Return [X, Y] of the center of cell containing provided text 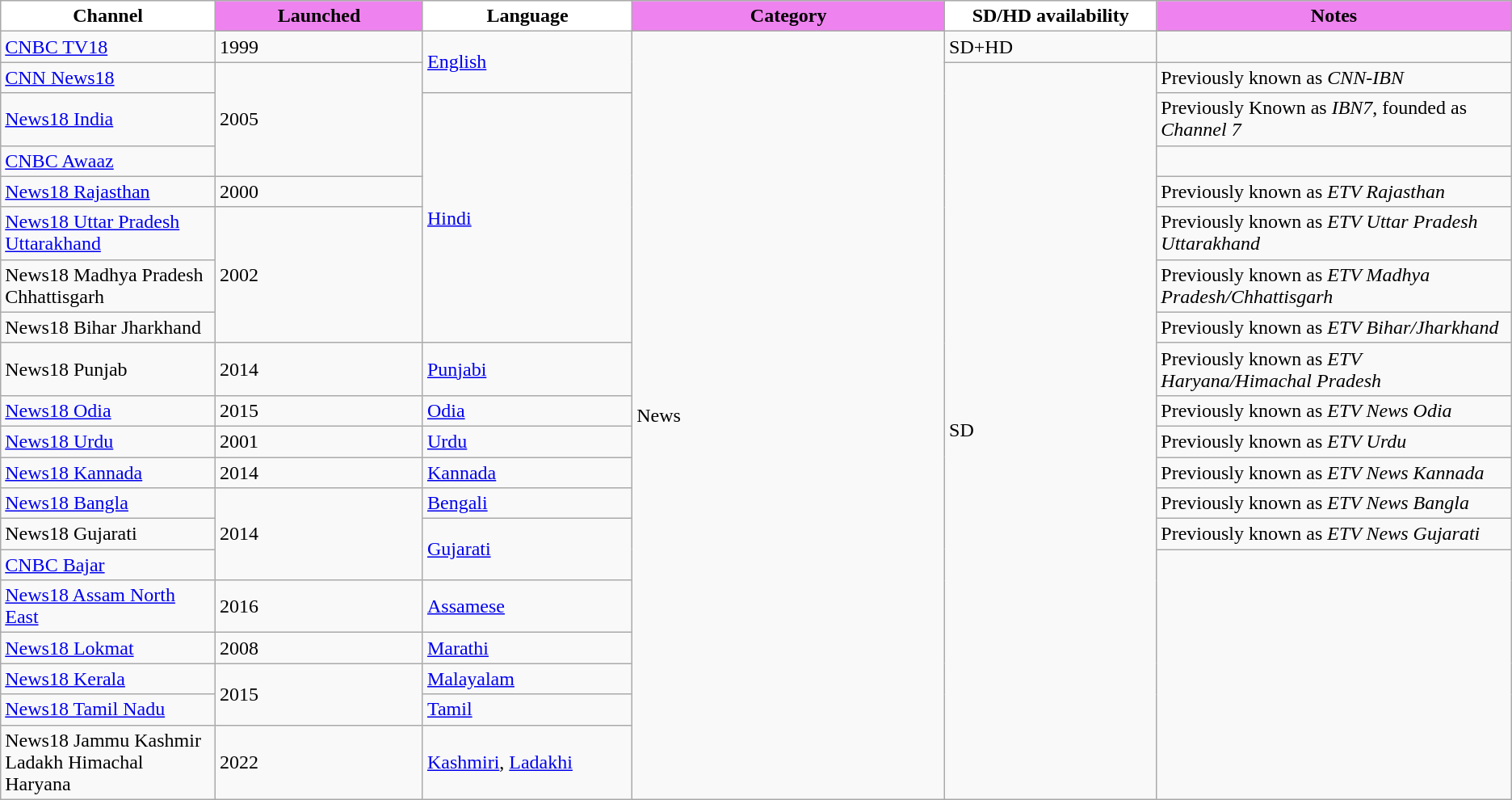
CNN News18 [108, 78]
CNBC Awaaz [108, 161]
News18 India [108, 120]
CNBC Bajar [108, 565]
News18 Bangla [108, 503]
Kannada [527, 473]
Previously known as ETV Haryana/Himachal Pradesh [1334, 368]
News18 Tamil Nadu [108, 709]
Channel [108, 16]
Kashmiri, Ladakhi [527, 762]
Bengali [527, 503]
2002 [320, 275]
News18 Punjab [108, 368]
1999 [320, 47]
English [527, 62]
Previously known as ETV News Kannada [1334, 473]
Previously Known as IBN7, founded as Channel 7 [1334, 120]
SD/HD availability [1051, 16]
Tamil [527, 709]
SD+HD [1051, 47]
News18 Assam North East [108, 606]
Previously known as ETV News Odia [1334, 411]
Previously known as ETV Rajasthan [1334, 192]
News18 Gujarati [108, 534]
Marathi [527, 648]
Language [527, 16]
Odia [527, 411]
2005 [320, 120]
Malayalam [527, 679]
News18 Madhya Pradesh Chhattisgarh [108, 286]
News18 Rajasthan [108, 192]
Punjabi [527, 368]
Previously known as ETV Bihar/Jharkhand [1334, 327]
2022 [320, 762]
Previously known as ETV Uttar Pradesh Uttarakhand [1334, 233]
Gujarati [527, 549]
Notes [1334, 16]
2016 [320, 606]
News18 Bihar Jharkhand [108, 327]
Urdu [527, 441]
News [788, 415]
News18 Kannada [108, 473]
News18 Urdu [108, 441]
Launched [320, 16]
Previously known as ETV News Bangla [1334, 503]
News18 Lokmat [108, 648]
News18 Jammu Kashmir Ladakh Himachal Haryana [108, 762]
Assamese [527, 606]
CNBC TV18 [108, 47]
SD [1051, 431]
Previously known as ETV Madhya Pradesh/Chhattisgarh [1334, 286]
2008 [320, 648]
News18 Odia [108, 411]
2001 [320, 441]
2000 [320, 192]
Previously known as ETV News Gujarati [1334, 534]
Hindi [527, 218]
News18 Uttar Pradesh Uttarakhand [108, 233]
News18 Kerala [108, 679]
Category [788, 16]
Previously known as CNN-IBN [1334, 78]
Previously known as ETV Urdu [1334, 441]
